Determine the (X, Y) coordinate at the center of the cell enclosing the given text.  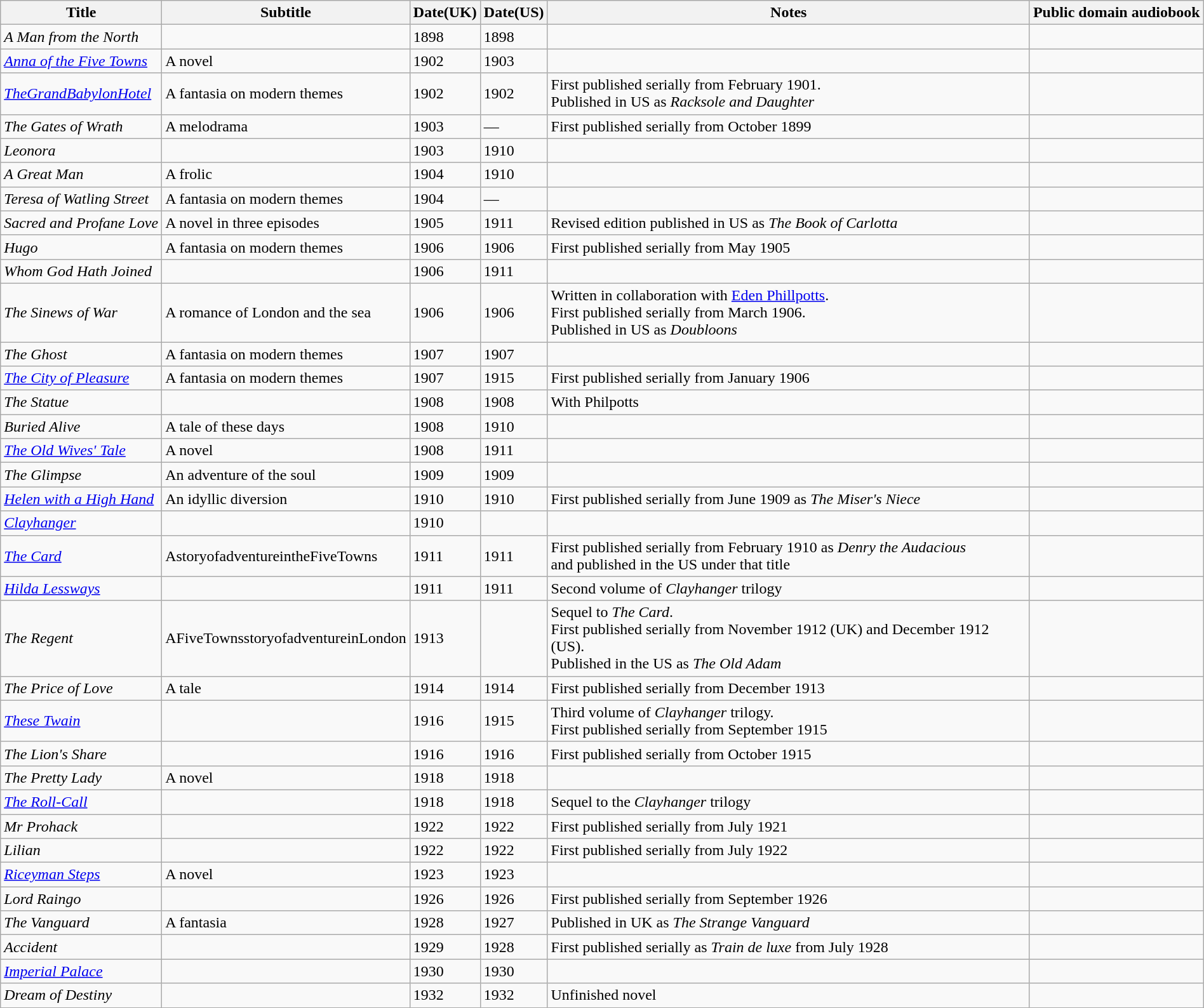
Imperial Palace (81, 971)
The Statue (81, 402)
Anna of the Five Towns (81, 61)
With Philpotts (789, 402)
A frolic (286, 175)
A tale of these days (286, 427)
Title (81, 13)
First published serially from February 1901.Published in US as Racksole and Daughter (789, 94)
Public domain audiobook (1116, 13)
AstoryofadventureintheFiveTowns (286, 556)
First published serially as Train de luxe from July 1928 (789, 947)
The City of Pleasure (81, 378)
These Twain (81, 721)
The Pretty Lady (81, 778)
First published serially from June 1909 as The Miser's Niece (789, 499)
The Old Wives' Tale (81, 451)
Dream of Destiny (81, 995)
Date(US) (514, 13)
Lord Raingo (81, 899)
Riceyman Steps (81, 875)
First published serially from February 1910 as Denry the Audaciousand published in the US under that title (789, 556)
Lilian (81, 851)
1927 (514, 923)
1913 (445, 639)
The Gates of Wrath (81, 126)
Hugo (81, 247)
A romance of London and the sea (286, 312)
A novel in three episodes (286, 223)
A Great Man (81, 175)
Revised edition published in US as The Book of Carlotta (789, 223)
The Card (81, 556)
Helen with a High Hand (81, 499)
A fantasia (286, 923)
Written in collaboration with Eden Phillpotts.First published serially from March 1906.Published in US as Doubloons (789, 312)
The Ghost (81, 354)
Leonora (81, 150)
A Man from the North (81, 37)
Accident (81, 947)
The Price of Love (81, 688)
First published serially from December 1913 (789, 688)
Teresa of Watling Street (81, 199)
Third volume of Clayhanger trilogy.First published serially from September 1915 (789, 721)
An adventure of the soul (286, 475)
Mr Prohack (81, 826)
Whom God Hath Joined (81, 271)
Subtitle (286, 13)
1929 (445, 947)
A melodrama (286, 126)
TheGrandBabylonHotel (81, 94)
Second volume of Clayhanger trilogy (789, 588)
1905 (445, 223)
The Regent (81, 639)
First published serially from September 1926 (789, 899)
The Vanguard (81, 923)
An idyllic diversion (286, 499)
First published serially from July 1921 (789, 826)
First published serially from October 1915 (789, 753)
Hilda Lessways (81, 588)
Date(UK) (445, 13)
Sacred and Profane Love (81, 223)
Buried Alive (81, 427)
Notes (789, 13)
Sequel to the Clayhanger trilogy (789, 802)
First published serially from October 1899 (789, 126)
The Lion's Share (81, 753)
The Roll-Call (81, 802)
The Sinews of War (81, 312)
First published serially from January 1906 (789, 378)
First published serially from May 1905 (789, 247)
The Glimpse (81, 475)
A tale (286, 688)
Sequel to The Card.First published serially from November 1912 (UK) and December 1912 (US).Published in the US as The Old Adam (789, 639)
First published serially from July 1922 (789, 851)
Published in UK as The Strange Vanguard (789, 923)
Clayhanger (81, 523)
Unfinished novel (789, 995)
AFiveTownsstoryofadventureinLondon (286, 639)
